Identify which cell holds the provided text, then report its (X, Y) central coordinate. 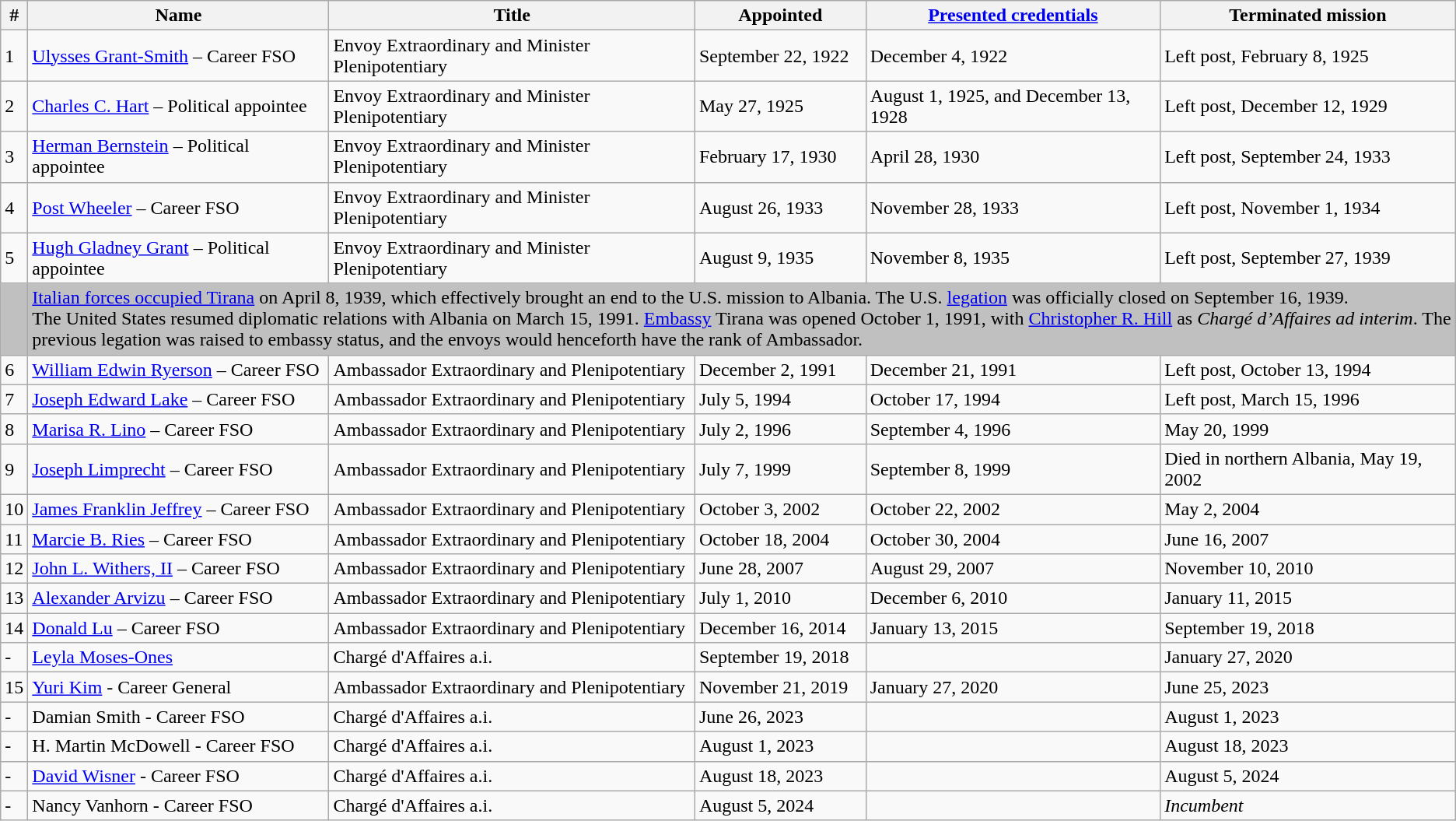
Title (512, 16)
November 21, 2019 (780, 687)
January 13, 2015 (1013, 628)
5 (14, 258)
June 26, 2023 (780, 717)
Charles C. Hart – Political appointee (179, 106)
Name (179, 16)
Alexander Arvizu – Career FSO (179, 598)
Left post, October 13, 1994 (1308, 370)
December 6, 2010 (1013, 598)
August 9, 1935 (780, 258)
Post Wheeler – Career FSO (179, 207)
November 8, 1935 (1013, 258)
James Franklin Jeffrey – Career FSO (179, 509)
May 20, 1999 (1308, 429)
September 4, 1996 (1013, 429)
June 28, 2007 (780, 569)
Terminated mission (1308, 16)
December 2, 1991 (780, 370)
Ulysses Grant-Smith – Career FSO (179, 56)
Left post, February 8, 1925 (1308, 56)
October 3, 2002 (780, 509)
Presented credentials (1013, 16)
Donald Lu – Career FSO (179, 628)
Herman Bernstein – Political appointee (179, 157)
June 16, 2007 (1308, 539)
September 8, 1999 (1013, 468)
December 16, 2014 (780, 628)
Joseph Limprecht – Career FSO (179, 468)
9 (14, 468)
Marcie B. Ries – Career FSO (179, 539)
August 1, 1925, and December 13, 1928 (1013, 106)
July 5, 1994 (780, 399)
# (14, 16)
Nancy Vanhorn - Career FSO (179, 805)
January 11, 2015 (1308, 598)
September 22, 1922 (780, 56)
Marisa R. Lino – Career FSO (179, 429)
6 (14, 370)
John L. Withers, II – Career FSO (179, 569)
Yuri Kim - Career General (179, 687)
August 26, 1933 (780, 207)
H. Martin McDowell - Career FSO (179, 746)
Left post, September 24, 1933 (1308, 157)
July 2, 1996 (780, 429)
Left post, December 12, 1929 (1308, 106)
David Wisner - Career FSO (179, 776)
11 (14, 539)
3 (14, 157)
7 (14, 399)
Left post, March 15, 1996 (1308, 399)
10 (14, 509)
July 7, 1999 (780, 468)
2 (14, 106)
1 (14, 56)
November 28, 1933 (1013, 207)
November 10, 2010 (1308, 569)
Left post, September 27, 1939 (1308, 258)
May 2, 2004 (1308, 509)
13 (14, 598)
Left post, November 1, 1934 (1308, 207)
4 (14, 207)
December 21, 1991 (1013, 370)
October 30, 2004 (1013, 539)
Hugh Gladney Grant – Political appointee (179, 258)
October 17, 1994 (1013, 399)
June 25, 2023 (1308, 687)
15 (14, 687)
October 22, 2002 (1013, 509)
14 (14, 628)
Incumbent (1308, 805)
Leyla Moses-Ones (179, 658)
12 (14, 569)
8 (14, 429)
August 29, 2007 (1013, 569)
February 17, 1930 (780, 157)
October 18, 2004 (780, 539)
William Edwin Ryerson – Career FSO (179, 370)
Damian Smith - Career FSO (179, 717)
December 4, 1922 (1013, 56)
May 27, 1925 (780, 106)
Joseph Edward Lake – Career FSO (179, 399)
July 1, 2010 (780, 598)
Appointed (780, 16)
April 28, 1930 (1013, 157)
Died in northern Albania, May 19, 2002 (1308, 468)
